Find where the given text appears and provide that cell's center as (X, Y) coordinate. 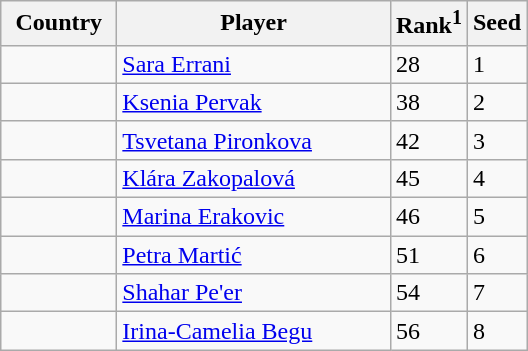
51 (428, 255)
Marina Erakovic (254, 217)
5 (496, 217)
4 (496, 178)
56 (428, 331)
6 (496, 255)
46 (428, 217)
Klára Zakopalová (254, 178)
Sara Errani (254, 64)
Player (254, 24)
54 (428, 293)
Shahar Pe'er (254, 293)
45 (428, 178)
Tsvetana Pironkova (254, 140)
Ksenia Pervak (254, 102)
38 (428, 102)
3 (496, 140)
8 (496, 331)
7 (496, 293)
28 (428, 64)
Rank1 (428, 24)
42 (428, 140)
Country (59, 24)
Seed (496, 24)
Irina-Camelia Begu (254, 331)
2 (496, 102)
Petra Martić (254, 255)
1 (496, 64)
